Pinpoint the cell where the given text exists, returning its [X, Y] midpoint coordinate. 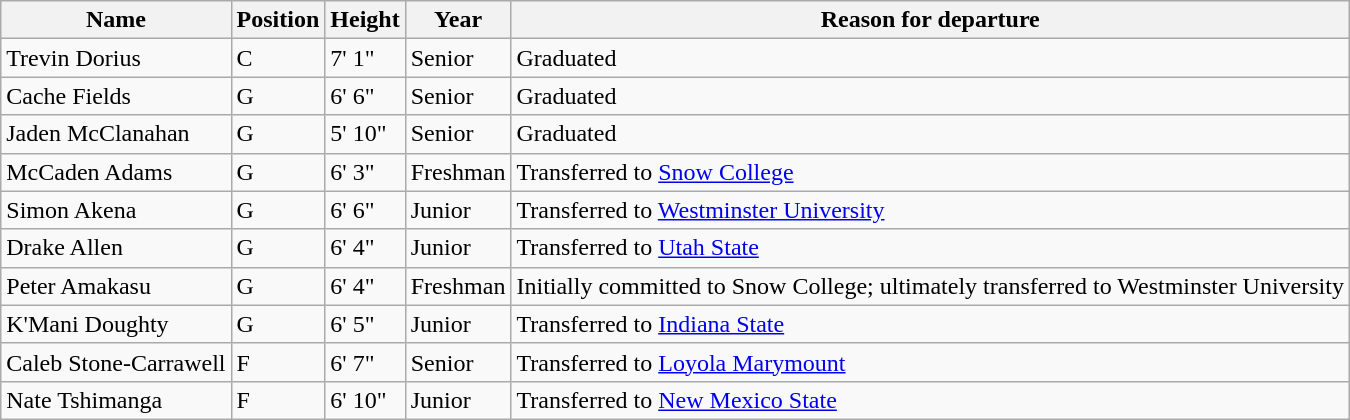
Trevin Dorius [116, 58]
6' 7" [365, 362]
Drake Allen [116, 248]
Caleb Stone-Carrawell [116, 362]
Reason for departure [930, 20]
K'Mani Doughty [116, 324]
5' 10" [365, 134]
Peter Amakasu [116, 286]
Transferred to Utah State [930, 248]
Year [458, 20]
Transferred to Indiana State [930, 324]
6' 3" [365, 172]
6' 10" [365, 400]
Jaden McClanahan [116, 134]
C [278, 58]
McCaden Adams [116, 172]
Nate Tshimanga [116, 400]
Transferred to New Mexico State [930, 400]
Name [116, 20]
Position [278, 20]
Transferred to Westminster University [930, 210]
Height [365, 20]
Transferred to Snow College [930, 172]
Cache Fields [116, 96]
Transferred to Loyola Marymount [930, 362]
Initially committed to Snow College; ultimately transferred to Westminster University [930, 286]
Simon Akena [116, 210]
6' 5" [365, 324]
7' 1" [365, 58]
